Search for the cell housing the specified text and yield its [x, y] center coordinate. 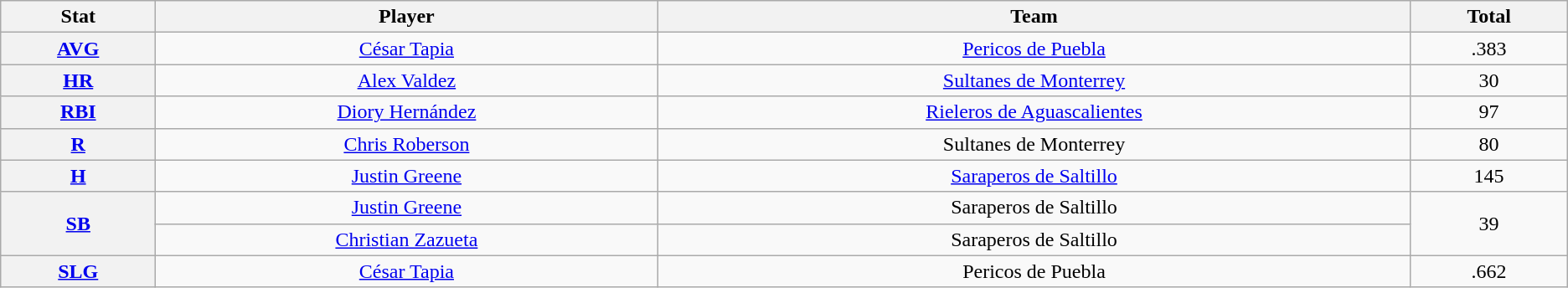
H [79, 176]
Stat [79, 17]
Diory Hernández [407, 112]
80 [1489, 144]
.662 [1489, 271]
145 [1489, 176]
Total [1489, 17]
Player [407, 17]
Christian Zazueta [407, 239]
30 [1489, 80]
SB [79, 224]
.383 [1489, 49]
R [79, 144]
97 [1489, 112]
AVG [79, 49]
Rieleros de Aguascalientes [1034, 112]
Chris Roberson [407, 144]
39 [1489, 224]
Team [1034, 17]
Alex Valdez [407, 80]
HR [79, 80]
RBI [79, 112]
SLG [79, 271]
